Determine the [x, y] coordinate at the center of the cell enclosing the given text.  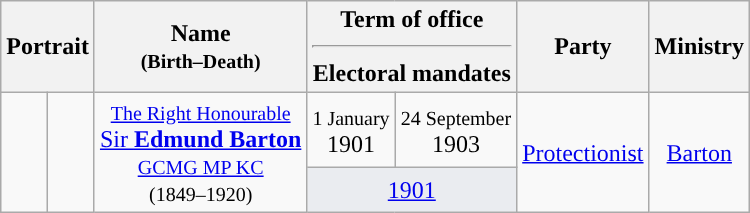
Term of officeElectoral mandates [412, 47]
Ministry [699, 47]
24 September1903 [456, 130]
1 January1901 [351, 130]
1901 [412, 190]
Name(Birth–Death) [200, 47]
Party [583, 47]
Barton [699, 152]
Portrait [48, 47]
The Right HonourableSir Edmund BartonGCMG MP KC(1849–1920) [200, 152]
Protectionist [583, 152]
